Extract the [X, Y] coordinate from the center of the cell holding the provided text.  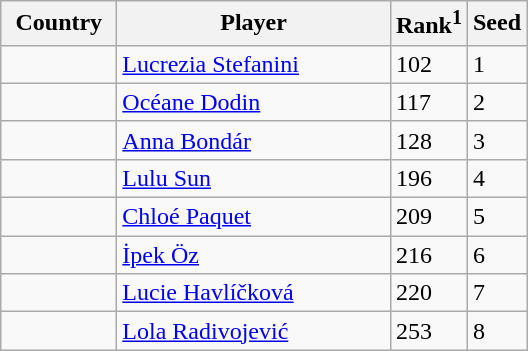
Lola Radivojević [254, 331]
Country [59, 24]
102 [428, 64]
1 [496, 64]
4 [496, 178]
Lulu Sun [254, 178]
7 [496, 293]
Océane Dodin [254, 102]
117 [428, 102]
2 [496, 102]
196 [428, 178]
İpek Öz [254, 255]
8 [496, 331]
Player [254, 24]
Rank1 [428, 24]
253 [428, 331]
5 [496, 217]
220 [428, 293]
3 [496, 140]
6 [496, 255]
Seed [496, 24]
209 [428, 217]
Lucie Havlíčková [254, 293]
216 [428, 255]
Anna Bondár [254, 140]
128 [428, 140]
Chloé Paquet [254, 217]
Lucrezia Stefanini [254, 64]
